Extract the [x, y] coordinate from the center of the cell holding the provided text.  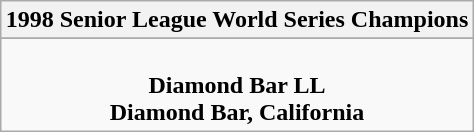
1998 Senior League World Series Champions [237, 20]
Diamond Bar LL Diamond Bar, California [237, 85]
